For the text-containing cell, return its midpoint in (X, Y) coordinate format. 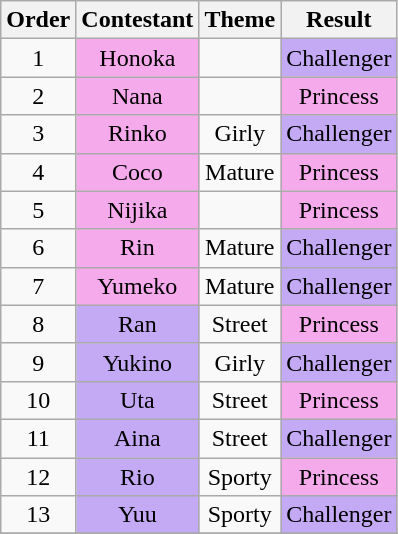
3 (38, 134)
Order (38, 20)
4 (38, 172)
Uta (138, 400)
11 (38, 438)
Coco (138, 172)
Yumeko (138, 286)
7 (38, 286)
9 (38, 362)
Nana (138, 96)
Yukino (138, 362)
13 (38, 515)
8 (38, 324)
12 (38, 477)
Theme (240, 20)
Rio (138, 477)
Aina (138, 438)
Rinko (138, 134)
Nijika (138, 210)
Result (339, 20)
5 (38, 210)
Yuu (138, 515)
Rin (138, 248)
Ran (138, 324)
Honoka (138, 58)
Contestant (138, 20)
6 (38, 248)
2 (38, 96)
10 (38, 400)
1 (38, 58)
